Find where the given text appears and provide that cell's center as [x, y] coordinate. 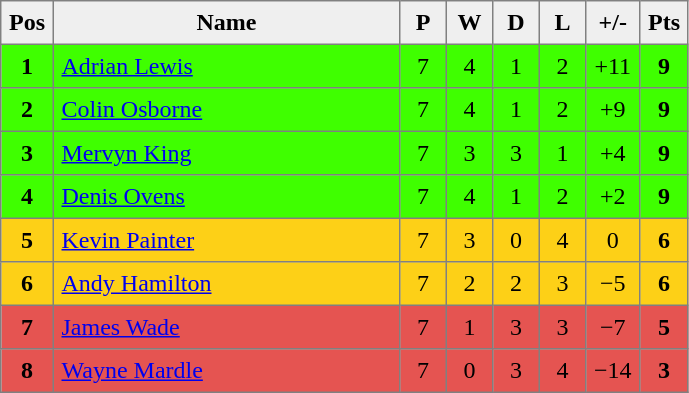
−14 [613, 371]
+2 [613, 197]
Pts [664, 23]
D [516, 23]
James Wade [226, 327]
Name [226, 23]
Denis Ovens [226, 197]
P [423, 23]
+4 [613, 153]
+9 [613, 110]
Pos [27, 23]
Andy Hamilton [226, 284]
W [469, 23]
L [562, 23]
8 [27, 371]
Mervyn King [226, 153]
+11 [613, 66]
−7 [613, 327]
Wayne Mardle [226, 371]
Colin Osborne [226, 110]
Kevin Painter [226, 240]
−5 [613, 284]
+/- [613, 23]
Adrian Lewis [226, 66]
